Extract the [X, Y] coordinate from the center of the cell holding the provided text.  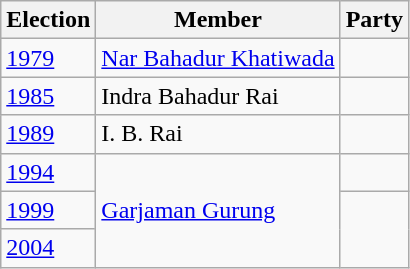
2004 [48, 248]
Party [374, 20]
Nar Bahadur Khatiwada [218, 58]
1999 [48, 210]
I. B. Rai [218, 134]
Election [48, 20]
1979 [48, 58]
1985 [48, 96]
1989 [48, 134]
Indra Bahadur Rai [218, 96]
Garjaman Gurung [218, 210]
Member [218, 20]
1994 [48, 172]
